For the text-containing cell, return its midpoint in (x, y) coordinate format. 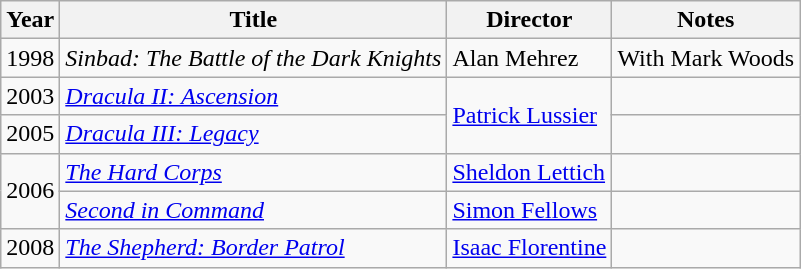
2008 (30, 248)
Dracula II: Ascension (254, 96)
The Shepherd: Border Patrol (254, 248)
Sinbad: The Battle of the Dark Knights (254, 58)
Director (530, 20)
Patrick Lussier (530, 115)
2006 (30, 191)
2005 (30, 134)
Isaac Florentine (530, 248)
Sheldon Lettich (530, 172)
Title (254, 20)
The Hard Corps (254, 172)
2003 (30, 96)
Second in Command (254, 210)
Notes (706, 20)
Dracula III: Legacy (254, 134)
With Mark Woods (706, 58)
Alan Mehrez (530, 58)
1998 (30, 58)
Year (30, 20)
Simon Fellows (530, 210)
